For the text-containing cell, return its midpoint in (x, y) coordinate format. 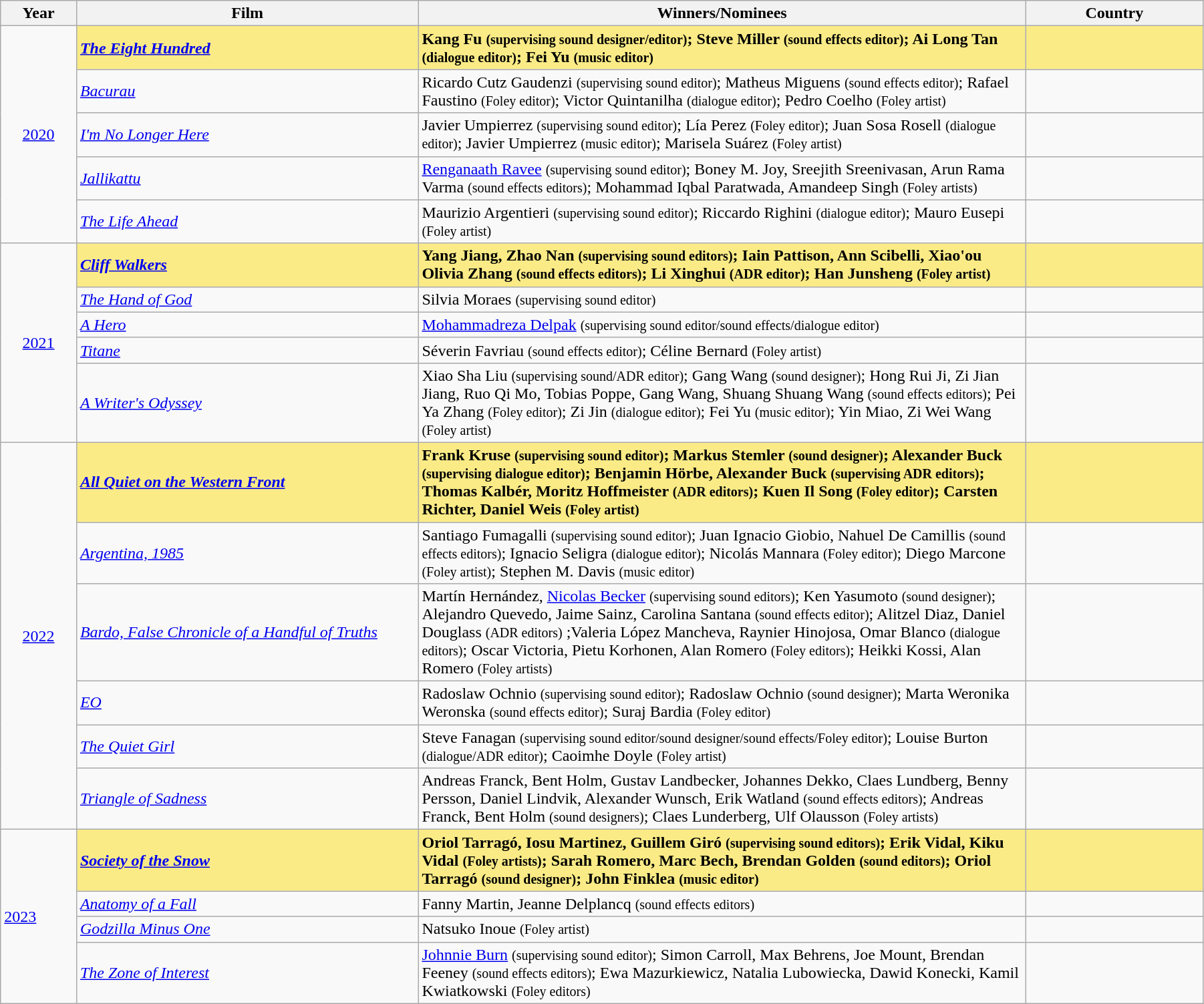
The Quiet Girl (247, 747)
Cliff Walkers (247, 265)
Séverin Favriau (sound effects editor); Céline Bernard (Foley artist) (722, 350)
Society of the Snow (247, 860)
2020 (39, 135)
Jallikattu (247, 178)
Year (39, 13)
Winners/Nominees (722, 13)
The Eight Hundred (247, 48)
Country (1114, 13)
The Zone of Interest (247, 973)
Bardo, False Chronicle of a Handful of Truths (247, 633)
Silvia Moraes (supervising sound editor) (722, 299)
Steve Fanagan (supervising sound editor/sound designer/sound effects/Foley editor); Louise Burton (dialogue/ADR editor); Caoimhe Doyle (Foley artist) (722, 747)
The Hand of God (247, 299)
Triangle of Sadness (247, 799)
Maurizio Argentieri (supervising sound editor); Riccardo Righini (dialogue editor); Mauro Eusepi (Foley artist) (722, 222)
Mohammadreza Delpak (supervising sound editor/sound effects/dialogue editor) (722, 325)
Titane (247, 350)
The Life Ahead (247, 222)
Natsuko Inoue (Foley artist) (722, 929)
2021 (39, 343)
Anatomy of a Fall (247, 904)
Fanny Martin, Jeanne Delplancq (sound effects editors) (722, 904)
Film (247, 13)
A Hero (247, 325)
2023 (39, 916)
Kang Fu (supervising sound designer/editor); Steve Miller (sound effects editor); Ai Long Tan (dialogue editor); Fei Yu (music editor) (722, 48)
All Quiet on the Western Front (247, 482)
EO (247, 703)
I'm No Longer Here (247, 135)
Argentina, 1985 (247, 553)
A Writer's Odyssey (247, 402)
2022 (39, 636)
Bacurau (247, 91)
Godzilla Minus One (247, 929)
